Return the (x, y) coordinate for the center point of the cell that contains the specified text.  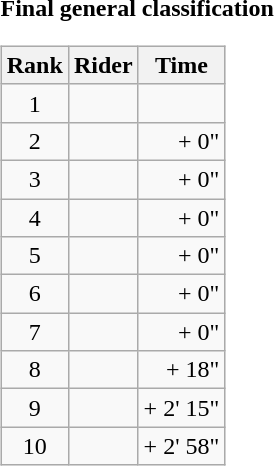
+ 2' 58" (182, 446)
8 (34, 370)
7 (34, 332)
10 (34, 446)
Rider (103, 65)
4 (34, 217)
Time (182, 65)
3 (34, 179)
1 (34, 103)
2 (34, 141)
6 (34, 294)
+ 18" (182, 370)
+ 2' 15" (182, 408)
Rank (34, 65)
5 (34, 256)
9 (34, 408)
